Extract the (X, Y) coordinate from the center of the cell holding the provided text.  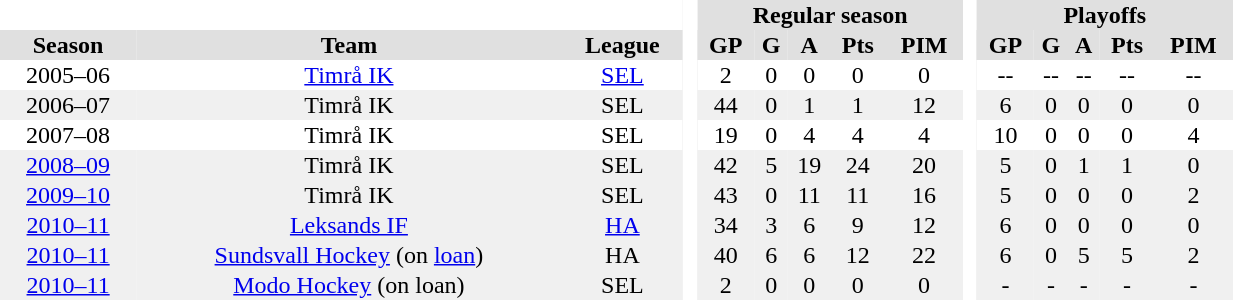
Sundsvall Hockey (on loan) (348, 255)
24 (858, 165)
34 (726, 225)
Modo Hockey (on loan) (348, 285)
2006–07 (68, 105)
40 (726, 255)
2005–06 (68, 75)
43 (726, 195)
9 (858, 225)
20 (924, 165)
Playoffs (1104, 15)
44 (726, 105)
Leksands IF (348, 225)
Season (68, 45)
3 (771, 225)
22 (924, 255)
League (623, 45)
2008–09 (68, 165)
16 (924, 195)
2007–08 (68, 135)
10 (1006, 135)
Regular season (830, 15)
Team (348, 45)
2009–10 (68, 195)
42 (726, 165)
